Return (X, Y) of the center of cell containing provided text 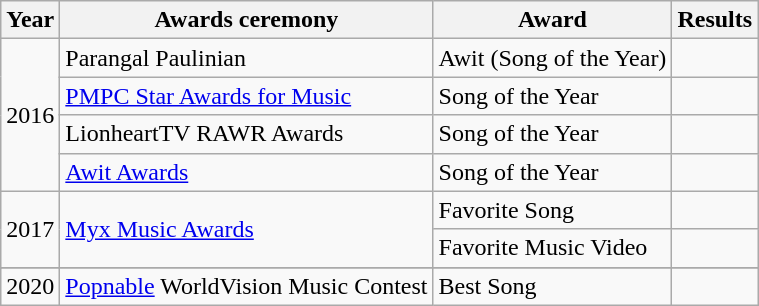
Results (715, 20)
Awit (Song of the Year) (552, 58)
Awit Awards (246, 172)
Best Song (552, 286)
2020 (30, 286)
2017 (30, 229)
Myx Music Awards (246, 229)
Parangal Paulinian (246, 58)
Year (30, 20)
Favorite Music Video (552, 248)
2016 (30, 115)
Award (552, 20)
PMPC Star Awards for Music (246, 96)
Favorite Song (552, 210)
Awards ceremony (246, 20)
LionheartTV RAWR Awards (246, 134)
Popnable WorldVision Music Contest (246, 286)
